Scan for the cell matching the given text and deliver its [X, Y] coordinate at center. 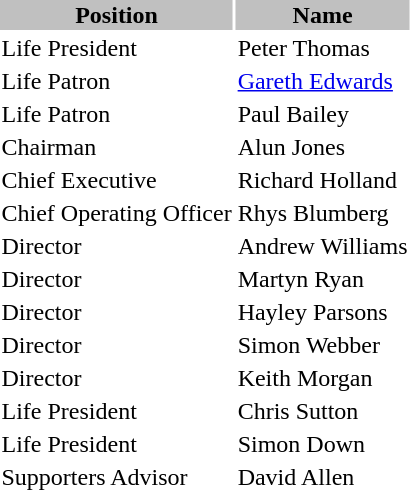
Chief Operating Officer [116, 213]
Chairman [116, 147]
Peter Thomas [322, 48]
Martyn Ryan [322, 279]
Alun Jones [322, 147]
Name [322, 15]
Hayley Parsons [322, 312]
Richard Holland [322, 180]
Keith Morgan [322, 378]
Simon Down [322, 444]
Paul Bailey [322, 114]
Chris Sutton [322, 411]
Gareth Edwards [322, 81]
Rhys Blumberg [322, 213]
Position [116, 15]
Chief Executive [116, 180]
Simon Webber [322, 345]
Andrew Williams [322, 246]
